Return (X, Y) of the center of cell containing provided text 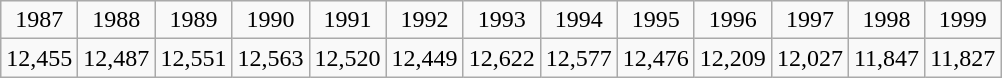
12,622 (502, 58)
12,520 (348, 58)
12,027 (810, 58)
12,476 (656, 58)
1996 (732, 20)
12,577 (578, 58)
1999 (963, 20)
1997 (810, 20)
1998 (886, 20)
1995 (656, 20)
12,449 (424, 58)
12,209 (732, 58)
12,487 (116, 58)
12,563 (270, 58)
12,551 (194, 58)
1992 (424, 20)
1988 (116, 20)
1987 (40, 20)
11,847 (886, 58)
11,827 (963, 58)
1993 (502, 20)
12,455 (40, 58)
1990 (270, 20)
1994 (578, 20)
1989 (194, 20)
1991 (348, 20)
